Search for the cell housing the specified text and yield its [x, y] center coordinate. 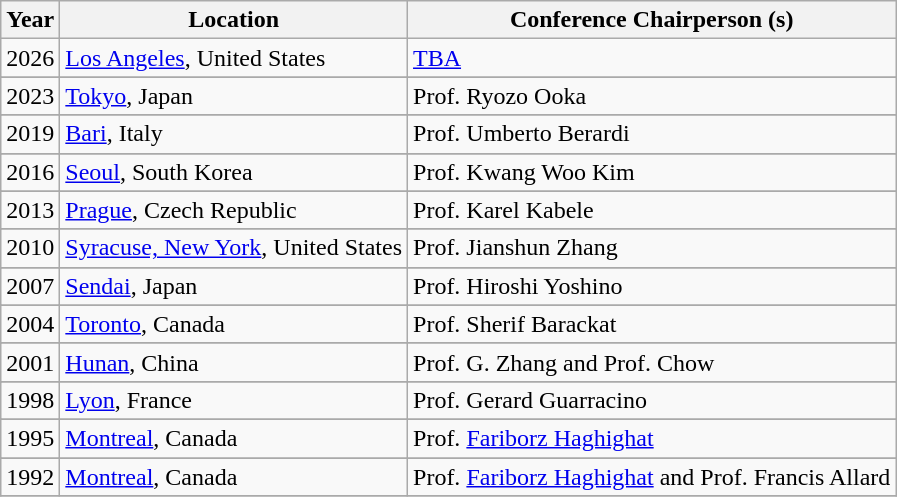
Syracuse, New York, United States [234, 248]
Prof. Hiroshi Yoshino [652, 286]
Prof. Kwang Woo Kim [652, 172]
Seoul, South Korea [234, 172]
2023 [30, 96]
Sendai, Japan [234, 286]
1998 [30, 400]
Prof. Sherif Barackat [652, 324]
2019 [30, 134]
2013 [30, 210]
Prof. Karel Kabele [652, 210]
Prof. Ryozo Ooka [652, 96]
Year [30, 20]
Prof. Gerard Guarracino [652, 400]
Prof. Umberto Berardi [652, 134]
2007 [30, 286]
1995 [30, 438]
Tokyo, Japan [234, 96]
Toronto, Canada [234, 324]
Prof. Fariborz Haghighat [652, 438]
TBA [652, 58]
Prague, Czech Republic [234, 210]
Location [234, 20]
Prof. G. Zhang and Prof. Chow [652, 362]
Conference Chairperson (s) [652, 20]
2026 [30, 58]
2004 [30, 324]
Lyon, France [234, 400]
1992 [30, 477]
Los Angeles, United States [234, 58]
2016 [30, 172]
2010 [30, 248]
2001 [30, 362]
Prof. Jianshun Zhang [652, 248]
Bari, Italy [234, 134]
Prof. Fariborz Haghighat and Prof. Francis Allard [652, 477]
Hunan, China [234, 362]
